Capture the cell that displays the provided text and extract its (x, y) central coordinate. 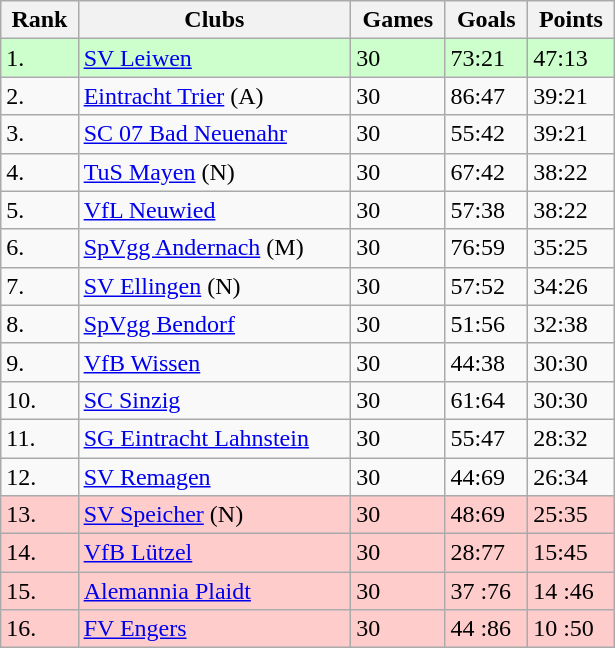
67:42 (486, 172)
35:25 (572, 248)
37 :76 (486, 591)
76:59 (486, 248)
5. (40, 210)
15. (40, 591)
12. (40, 477)
2. (40, 96)
57:38 (486, 210)
44:69 (486, 477)
SV Leiwen (214, 58)
32:38 (572, 324)
28:32 (572, 438)
VfL Neuwied (214, 210)
SV Remagen (214, 477)
61:64 (486, 400)
3. (40, 134)
SpVgg Bendorf (214, 324)
SG Eintracht Lahnstein (214, 438)
14 :46 (572, 591)
FV Engers (214, 629)
SC 07 Bad Neuenahr (214, 134)
16. (40, 629)
1. (40, 58)
86:47 (486, 96)
Alemannia Plaidt (214, 591)
34:26 (572, 286)
9. (40, 362)
8. (40, 324)
13. (40, 515)
55:47 (486, 438)
SV Ellingen (N) (214, 286)
10 :50 (572, 629)
25:35 (572, 515)
7. (40, 286)
47:13 (572, 58)
VfB Wissen (214, 362)
Games (398, 20)
SC Sinzig (214, 400)
15:45 (572, 553)
TuS Mayen (N) (214, 172)
44 :86 (486, 629)
28:77 (486, 553)
55:42 (486, 134)
Eintracht Trier (A) (214, 96)
VfB Lützel (214, 553)
10. (40, 400)
48:69 (486, 515)
SpVgg Andernach (M) (214, 248)
51:56 (486, 324)
Clubs (214, 20)
SV Speicher (N) (214, 515)
Rank (40, 20)
11. (40, 438)
6. (40, 248)
Points (572, 20)
26:34 (572, 477)
14. (40, 553)
44:38 (486, 362)
57:52 (486, 286)
73:21 (486, 58)
4. (40, 172)
Goals (486, 20)
